Scan for the cell matching the given text and deliver its (x, y) coordinate at center. 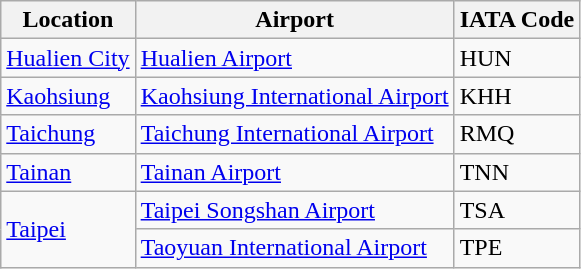
Airport (294, 20)
Tainan Airport (294, 172)
Kaohsiung International Airport (294, 96)
IATA Code (517, 20)
Tainan (68, 172)
Taichung International Airport (294, 134)
Hualien Airport (294, 58)
Taoyuan International Airport (294, 248)
TSA (517, 210)
TPE (517, 248)
Hualien City (68, 58)
Taichung (68, 134)
RMQ (517, 134)
Location (68, 20)
Taipei Songshan Airport (294, 210)
Kaohsiung (68, 96)
HUN (517, 58)
Taipei (68, 229)
KHH (517, 96)
TNN (517, 172)
